From the cell containing the given text, extract its center point as [X, Y] coordinate. 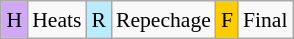
F [227, 20]
Final [266, 20]
Heats [56, 20]
Repechage [164, 20]
R [98, 20]
H [14, 20]
